Determine the [X, Y] coordinate at the center of the cell enclosing the given text.  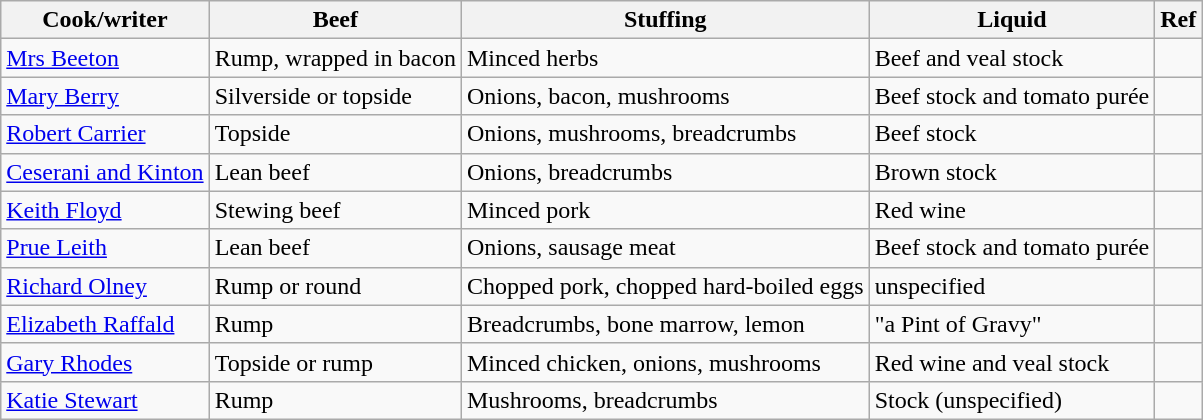
"a Pint of Gravy" [1012, 324]
Beef and veal stock [1012, 58]
Minced herbs [665, 58]
Cook/writer [105, 20]
Ceserani and Kinton [105, 172]
Keith Floyd [105, 210]
Onions, sausage meat [665, 248]
Mrs Beeton [105, 58]
Red wine and veal stock [1012, 362]
Red wine [1012, 210]
Robert Carrier [105, 134]
Rump, wrapped in bacon [335, 58]
Mary Berry [105, 96]
Silverside or topside [335, 96]
Richard Olney [105, 286]
Brown stock [1012, 172]
Topside or rump [335, 362]
Onions, breadcrumbs [665, 172]
Onions, mushrooms, breadcrumbs [665, 134]
Chopped pork, chopped hard-boiled eggs [665, 286]
Elizabeth Raffald [105, 324]
Minced chicken, onions, mushrooms [665, 362]
Liquid [1012, 20]
Topside [335, 134]
Ref [1178, 20]
Stuffing [665, 20]
Breadcrumbs, bone marrow, lemon [665, 324]
Rump or round [335, 286]
Beef [335, 20]
unspecified [1012, 286]
Beef stock [1012, 134]
Minced pork [665, 210]
Prue Leith [105, 248]
Stewing beef [335, 210]
Stock (unspecified) [1012, 400]
Gary Rhodes [105, 362]
Onions, bacon, mushrooms [665, 96]
Mushrooms, breadcrumbs [665, 400]
Katie Stewart [105, 400]
